From the cell containing the given text, extract its center point as [X, Y] coordinate. 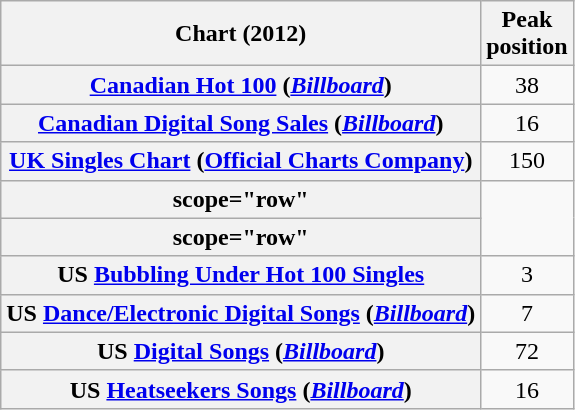
Canadian Digital Song Sales (Billboard) [241, 123]
US Bubbling Under Hot 100 Singles [241, 275]
Canadian Hot 100 (Billboard) [241, 85]
Peakposition [527, 34]
3 [527, 275]
US Dance/Electronic Digital Songs (Billboard) [241, 313]
UK Singles Chart (Official Charts Company) [241, 161]
72 [527, 351]
150 [527, 161]
US Digital Songs (Billboard) [241, 351]
7 [527, 313]
US Heatseekers Songs (Billboard) [241, 389]
38 [527, 85]
Chart (2012) [241, 34]
